Scan for the cell matching the given text and deliver its [X, Y] coordinate at center. 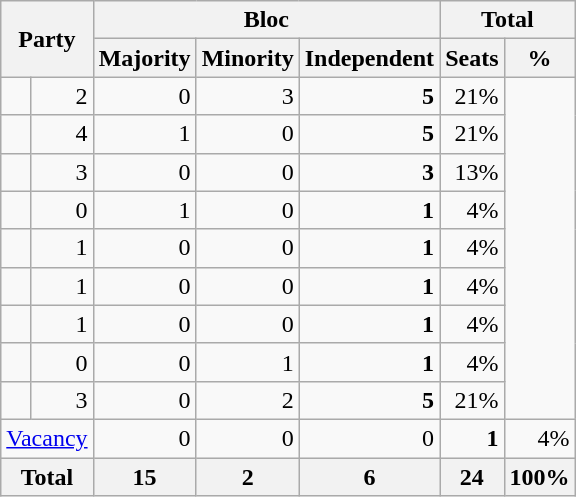
% [540, 58]
Party [47, 39]
Vacancy [47, 438]
24 [472, 477]
Independent [369, 58]
Bloc [266, 20]
Majority [144, 58]
Minority [248, 58]
4 [62, 134]
15 [144, 477]
13% [472, 172]
6 [369, 477]
100% [540, 477]
Seats [472, 58]
